For the text-containing cell, return its midpoint in [X, Y] coordinate format. 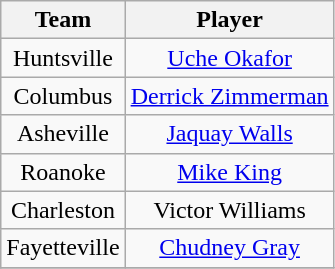
Fayetteville [63, 248]
Roanoke [63, 172]
Columbus [63, 96]
Victor Williams [230, 210]
Jaquay Walls [230, 134]
Charleston [63, 210]
Derrick Zimmerman [230, 96]
Mike King [230, 172]
Asheville [63, 134]
Uche Okafor [230, 58]
Team [63, 20]
Chudney Gray [230, 248]
Huntsville [63, 58]
Player [230, 20]
